Locate the cell with the specified text and output its (x, y) center coordinate. 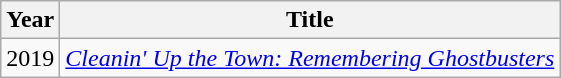
Year (30, 20)
Cleanin' Up the Town: Remembering Ghostbusters (310, 58)
2019 (30, 58)
Title (310, 20)
